For the text-containing cell, return its midpoint in (x, y) coordinate format. 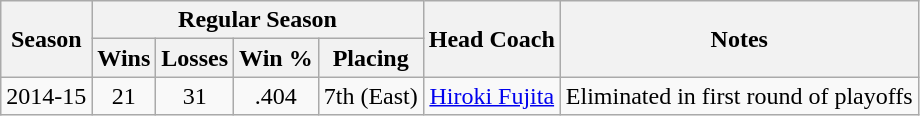
Head Coach (492, 39)
Losses (195, 58)
7th (East) (370, 96)
Regular Season (258, 20)
Season (46, 39)
.404 (276, 96)
Win % (276, 58)
Wins (124, 58)
2014-15 (46, 96)
Notes (739, 39)
21 (124, 96)
Placing (370, 58)
Eliminated in first round of playoffs (739, 96)
31 (195, 96)
Hiroki Fujita (492, 96)
